Find where the given text appears and provide that cell's center as (x, y) coordinate. 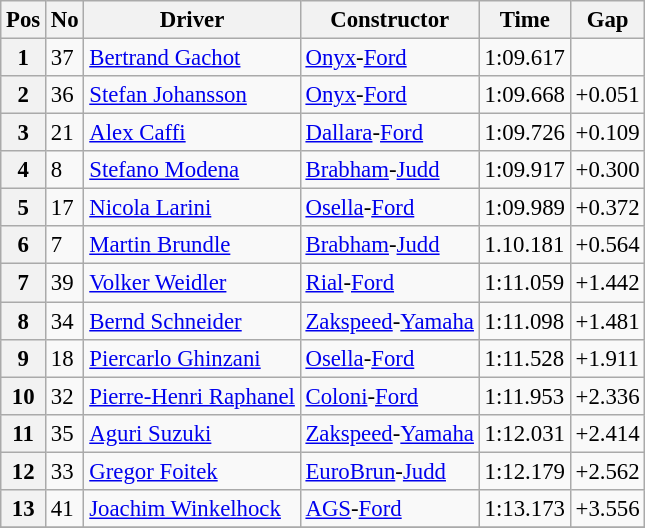
18 (65, 358)
13 (24, 509)
3 (24, 133)
Stefano Modena (192, 170)
+1.442 (608, 283)
+0.300 (608, 170)
1:13.173 (524, 509)
Bernd Schneider (192, 321)
Alex Caffi (192, 133)
1:09.989 (524, 208)
1 (24, 58)
17 (65, 208)
1:09.726 (524, 133)
1:09.617 (524, 58)
+2.562 (608, 471)
11 (24, 433)
Bertrand Gachot (192, 58)
Aguri Suzuki (192, 433)
Nicola Larini (192, 208)
+1.911 (608, 358)
1.10.181 (524, 245)
Pos (24, 20)
Stefan Johansson (192, 95)
+0.051 (608, 95)
Gap (608, 20)
+3.556 (608, 509)
Rial-Ford (390, 283)
Gregor Foitek (192, 471)
Constructor (390, 20)
32 (65, 396)
33 (65, 471)
10 (24, 396)
1:11.059 (524, 283)
9 (24, 358)
Dallara-Ford (390, 133)
4 (24, 170)
34 (65, 321)
+2.414 (608, 433)
21 (65, 133)
37 (65, 58)
39 (65, 283)
2 (24, 95)
+1.481 (608, 321)
Driver (192, 20)
35 (65, 433)
No (65, 20)
Volker Weidler (192, 283)
Joachim Winkelhock (192, 509)
1:12.031 (524, 433)
12 (24, 471)
Martin Brundle (192, 245)
36 (65, 95)
+0.372 (608, 208)
Time (524, 20)
1:12.179 (524, 471)
+2.336 (608, 396)
5 (24, 208)
1:11.098 (524, 321)
Coloni-Ford (390, 396)
6 (24, 245)
+0.564 (608, 245)
EuroBrun-Judd (390, 471)
1:09.668 (524, 95)
1:09.917 (524, 170)
Piercarlo Ghinzani (192, 358)
Pierre-Henri Raphanel (192, 396)
AGS-Ford (390, 509)
+0.109 (608, 133)
1:11.953 (524, 396)
1:11.528 (524, 358)
41 (65, 509)
